Scan for the cell matching the given text and deliver its [x, y] coordinate at center. 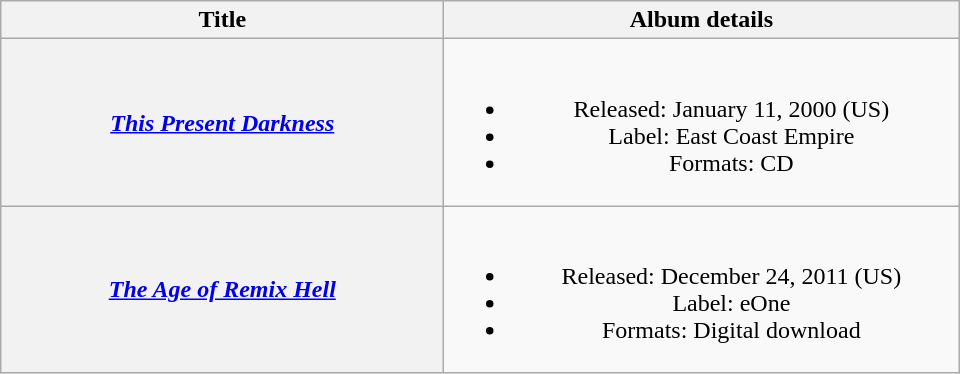
The Age of Remix Hell [222, 290]
Album details [702, 20]
Title [222, 20]
This Present Darkness [222, 122]
Released: January 11, 2000 (US)Label: East Coast EmpireFormats: CD [702, 122]
Released: December 24, 2011 (US)Label: eOneFormats: Digital download [702, 290]
